Find where the given text appears and provide that cell's center as [X, Y] coordinate. 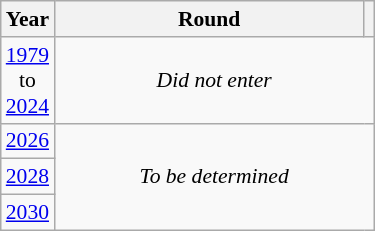
Round [209, 19]
2028 [28, 177]
To be determined [214, 176]
2030 [28, 213]
2026 [28, 141]
1979to2024 [28, 80]
Year [28, 19]
Did not enter [214, 80]
